Identify which cell holds the provided text, then report its [x, y] central coordinate. 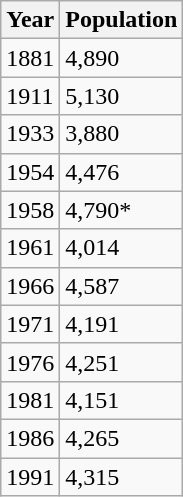
3,880 [122, 134]
1981 [30, 400]
4,251 [122, 362]
1966 [30, 286]
1986 [30, 438]
1961 [30, 248]
5,130 [122, 96]
1991 [30, 477]
1881 [30, 58]
4,315 [122, 477]
4,790* [122, 210]
1911 [30, 96]
4,151 [122, 400]
1976 [30, 362]
4,587 [122, 286]
1958 [30, 210]
4,014 [122, 248]
Population [122, 20]
4,476 [122, 172]
1933 [30, 134]
1971 [30, 324]
Year [30, 20]
4,890 [122, 58]
1954 [30, 172]
4,191 [122, 324]
4,265 [122, 438]
